Capture the cell that displays the provided text and extract its (X, Y) central coordinate. 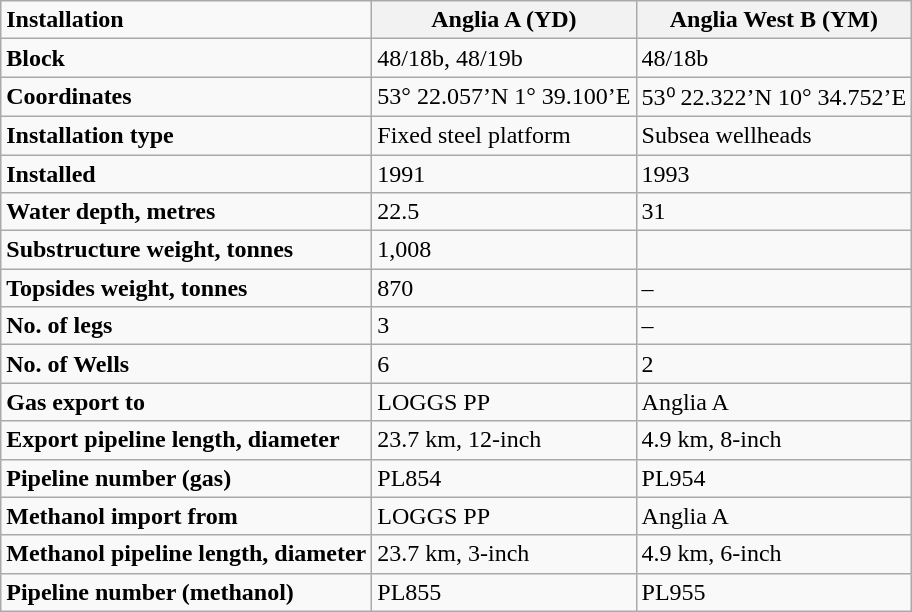
23.7 km, 3-inch (504, 554)
Methanol pipeline length, diameter (186, 554)
PL954 (774, 478)
Methanol import from (186, 516)
1,008 (504, 250)
48/18b, 48/19b (504, 58)
Coordinates (186, 97)
Export pipeline length, diameter (186, 440)
PL855 (504, 592)
Installation (186, 20)
2 (774, 364)
Block (186, 58)
31 (774, 212)
22.5 (504, 212)
3 (504, 326)
Fixed steel platform (504, 135)
Topsides weight, tonnes (186, 288)
53° 22.057’N 1° 39.100’E (504, 97)
53⁰ 22.322’N 10° 34.752’E (774, 97)
PL955 (774, 592)
Pipeline number (methanol) (186, 592)
Installed (186, 173)
Subsea wellheads (774, 135)
Anglia A (YD) (504, 20)
4.9 km, 8-inch (774, 440)
48/18b (774, 58)
Installation type (186, 135)
Gas export to (186, 402)
4.9 km, 6-inch (774, 554)
1991 (504, 173)
870 (504, 288)
Anglia West B (YM) (774, 20)
Pipeline number (gas) (186, 478)
No. of Wells (186, 364)
Water depth, metres (186, 212)
6 (504, 364)
1993 (774, 173)
23.7 km, 12-inch (504, 440)
No. of legs (186, 326)
Substructure weight, tonnes (186, 250)
PL854 (504, 478)
